Return the [x, y] coordinate for the center point of the cell that contains the specified text.  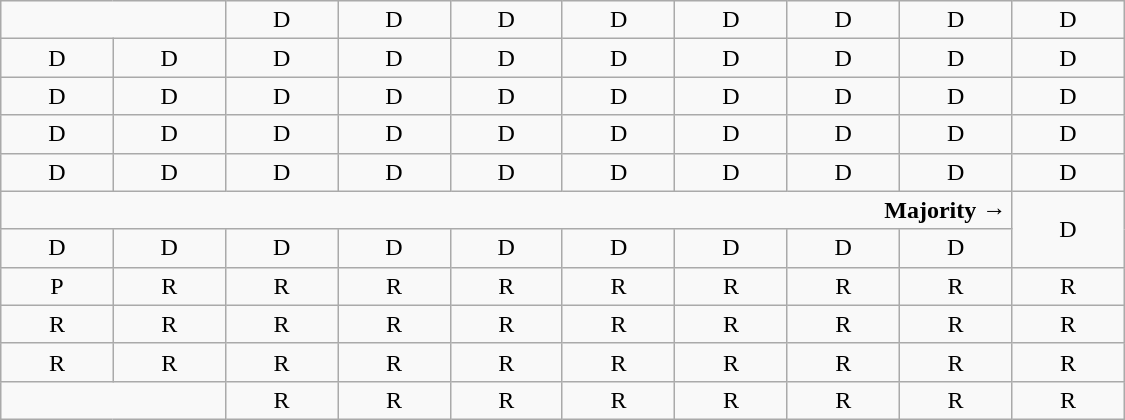
P [57, 286]
Majority → [506, 210]
